Extract the (x, y) coordinate from the center of the cell holding the provided text.  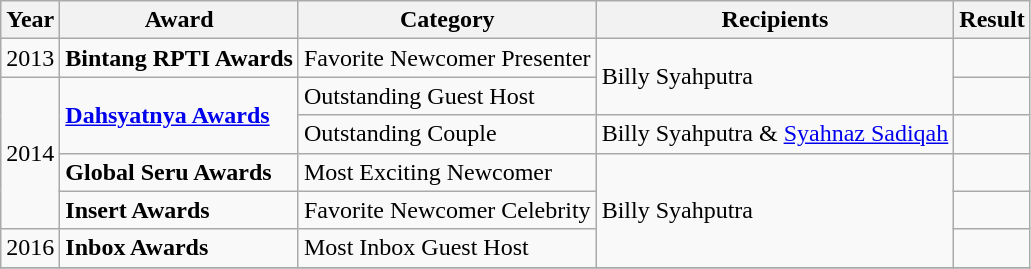
Category (447, 20)
Dahsyatnya Awards (180, 115)
Billy Syahputra & Syahnaz Sadiqah (775, 134)
Favorite Newcomer Celebrity (447, 210)
Most Inbox Guest Host (447, 248)
2014 (30, 153)
Insert Awards (180, 210)
Result (992, 20)
Outstanding Couple (447, 134)
2013 (30, 58)
2016 (30, 248)
Most Exciting Newcomer (447, 172)
Favorite Newcomer Presenter (447, 58)
Outstanding Guest Host (447, 96)
Inbox Awards (180, 248)
Recipients (775, 20)
Award (180, 20)
Bintang RPTI Awards (180, 58)
Year (30, 20)
Global Seru Awards (180, 172)
